Return [X, Y] of the center of cell containing provided text 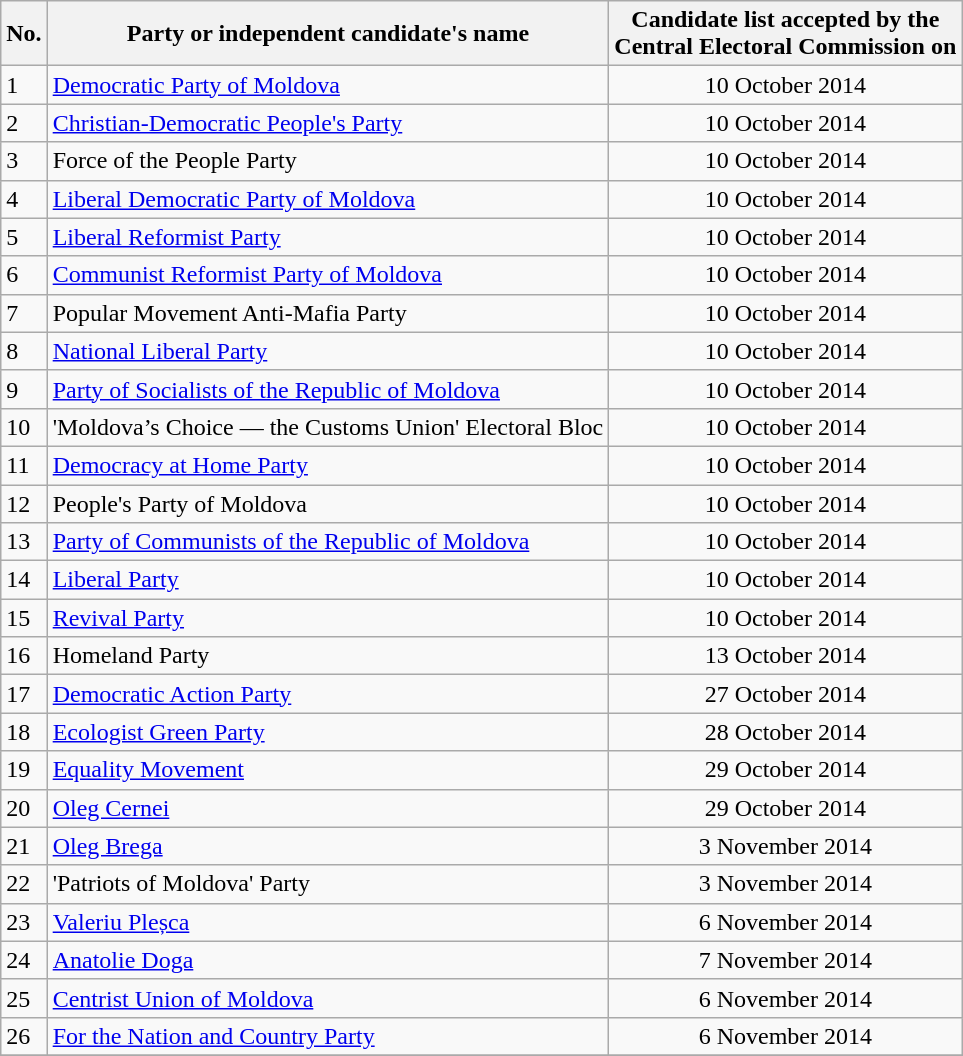
Centrist Union of Moldova [328, 998]
Democracy at Home Party [328, 465]
8 [24, 351]
21 [24, 846]
Party or independent candidate's name [328, 34]
9 [24, 389]
2 [24, 123]
For the Nation and Country Party [328, 1036]
13 October 2014 [786, 656]
14 [24, 580]
27 October 2014 [786, 694]
18 [24, 732]
Democratic Party of Moldova [328, 85]
7 November 2014 [786, 960]
Communist Reformist Party of Moldova [328, 275]
Force of the People Party [328, 161]
22 [24, 884]
Oleg Brega [328, 846]
28 October 2014 [786, 732]
Oleg Cernei [328, 808]
'Moldova’s Choice — the Customs Union' Electoral Bloc [328, 427]
5 [24, 237]
26 [24, 1036]
25 [24, 998]
Ecologist Green Party [328, 732]
Homeland Party [328, 656]
Democratic Action Party [328, 694]
Party of Communists of the Republic of Moldova [328, 542]
20 [24, 808]
Popular Movement Anti-Mafia Party [328, 313]
4 [24, 199]
7 [24, 313]
15 [24, 618]
Equality Movement [328, 770]
Candidate list accepted by theCentral Electoral Commission on [786, 34]
National Liberal Party [328, 351]
3 [24, 161]
1 [24, 85]
17 [24, 694]
Christian-Democratic People's Party [328, 123]
10 [24, 427]
24 [24, 960]
19 [24, 770]
Revival Party [328, 618]
13 [24, 542]
Liberal Reformist Party [328, 237]
'Patriots of Moldova' Party [328, 884]
Valeriu Pleșca [328, 922]
Party of Socialists of the Republic of Moldova [328, 389]
11 [24, 465]
Liberal Democratic Party of Moldova [328, 199]
People's Party of Moldova [328, 503]
16 [24, 656]
23 [24, 922]
Liberal Party [328, 580]
6 [24, 275]
No. [24, 34]
12 [24, 503]
Anatolie Doga [328, 960]
